Provide the [X, Y] coordinate of the cell's center where the given text is located.  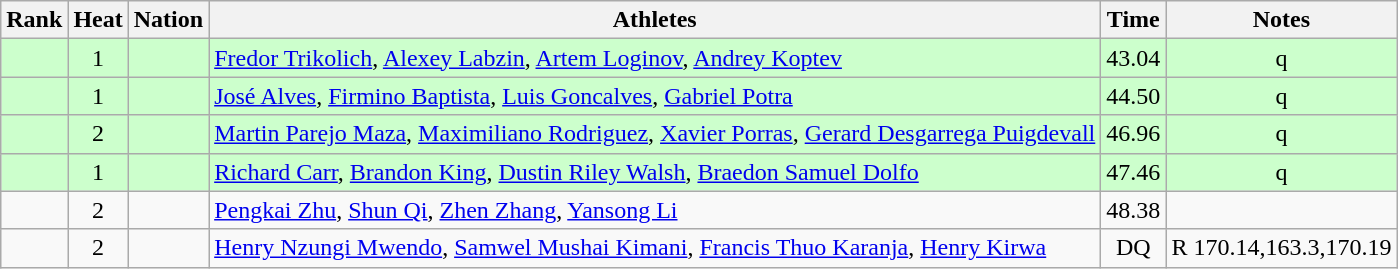
Henry Nzungi Mwendo, Samwel Mushai Kimani, Francis Thuo Karanja, Henry Kirwa [655, 248]
Nation [168, 20]
DQ [1134, 248]
Richard Carr, Brandon King, Dustin Riley Walsh, Braedon Samuel Dolfo [655, 172]
47.46 [1134, 172]
Athletes [655, 20]
R 170.14,163.3,170.19 [1282, 248]
Heat [98, 20]
48.38 [1134, 210]
Time [1134, 20]
Pengkai Zhu, Shun Qi, Zhen Zhang, Yansong Li [655, 210]
Notes [1282, 20]
Martin Parejo Maza, Maximiliano Rodriguez, Xavier Porras, Gerard Desgarrega Puigdevall [655, 134]
Fredor Trikolich, Alexey Labzin, Artem Loginov, Andrey Koptev [655, 58]
José Alves, Firmino Baptista, Luis Goncalves, Gabriel Potra [655, 96]
46.96 [1134, 134]
43.04 [1134, 58]
Rank [34, 20]
44.50 [1134, 96]
